Output the [X, Y] coordinate of the center of the cell containing the given text.  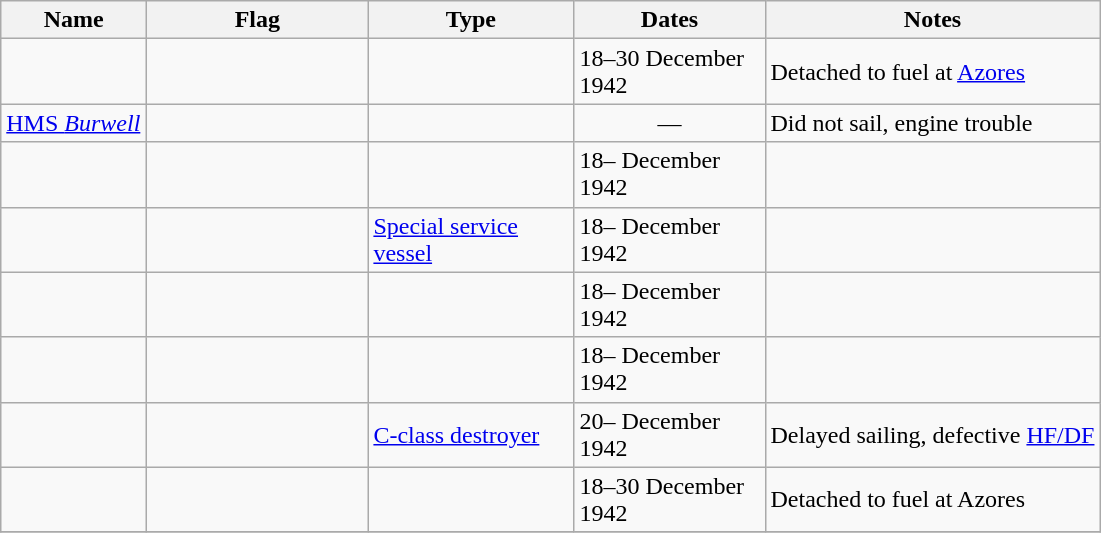
Dates [670, 20]
20– December 1942 [670, 434]
Special service vessel [471, 240]
Type [471, 20]
— [670, 123]
C-class destroyer [471, 434]
Did not sail, engine trouble [932, 123]
Name [74, 20]
Delayed sailing, defective HF/DF [932, 434]
HMS Burwell [74, 123]
Flag [258, 20]
Notes [932, 20]
